Find where the given text appears and provide that cell's center as (x, y) coordinate. 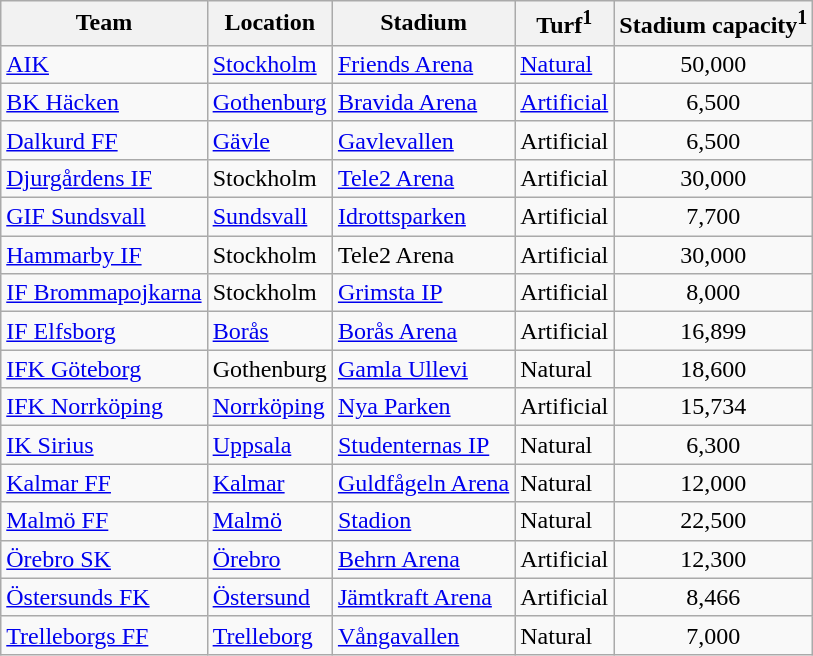
Grimsta IP (423, 293)
16,899 (714, 331)
6,300 (714, 445)
IF Elfsborg (104, 331)
Location (270, 24)
Borås (270, 331)
Norrköping (270, 407)
Jämtkraft Arena (423, 597)
BK Häcken (104, 102)
Gävle (270, 140)
Örebro SK (104, 559)
Hammarby IF (104, 255)
Borås Arena (423, 331)
Trelleborgs FF (104, 635)
GIF Sundsvall (104, 217)
12,300 (714, 559)
Trelleborg (270, 635)
Örebro (270, 559)
7,000 (714, 635)
Kalmar FF (104, 483)
Malmö FF (104, 521)
Behrn Arena (423, 559)
IFK Göteborg (104, 369)
IK Sirius (104, 445)
Sundsvall (270, 217)
Kalmar (270, 483)
Turf1 (564, 24)
Studenternas IP (423, 445)
AIK (104, 64)
IF Brommapojkarna (104, 293)
Uppsala (270, 445)
Nya Parken (423, 407)
50,000 (714, 64)
15,734 (714, 407)
8,466 (714, 597)
22,500 (714, 521)
Gamla Ullevi (423, 369)
Friends Arena (423, 64)
Team (104, 24)
Östersunds FK (104, 597)
Stadium (423, 24)
Dalkurd FF (104, 140)
Idrottsparken (423, 217)
Östersund (270, 597)
Bravida Arena (423, 102)
IFK Norrköping (104, 407)
Stadion (423, 521)
Stadium capacity1 (714, 24)
12,000 (714, 483)
8,000 (714, 293)
Vångavallen (423, 635)
Guldfågeln Arena (423, 483)
Malmö (270, 521)
Gavlevallen (423, 140)
Djurgårdens IF (104, 178)
7,700 (714, 217)
18,600 (714, 369)
